Return [x, y] of the center of cell containing provided text 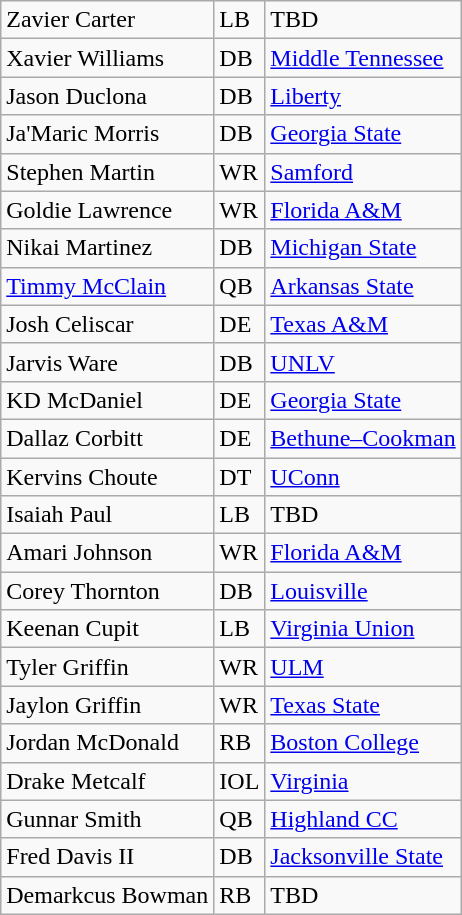
Timmy McClain [108, 286]
Jacksonville State [363, 857]
Jarvis Ware [108, 362]
Gunnar Smith [108, 819]
UNLV [363, 362]
Tyler Griffin [108, 667]
Texas State [363, 705]
Jaylon Griffin [108, 705]
Highland CC [363, 819]
Bethune–Cookman [363, 438]
Samford [363, 172]
IOL [240, 781]
Virginia [363, 781]
Kervins Choute [108, 477]
Isaiah Paul [108, 515]
Xavier Williams [108, 58]
Jordan McDonald [108, 743]
Texas A&M [363, 324]
Fred Davis II [108, 857]
Middle Tennessee [363, 58]
Drake Metcalf [108, 781]
Louisville [363, 591]
Stephen Martin [108, 172]
Demarkcus Bowman [108, 895]
Boston College [363, 743]
Liberty [363, 96]
DT [240, 477]
Keenan Cupit [108, 629]
Amari Johnson [108, 553]
Josh Celiscar [108, 324]
Corey Thornton [108, 591]
Dallaz Corbitt [108, 438]
Michigan State [363, 248]
Zavier Carter [108, 20]
Virginia Union [363, 629]
Jason Duclona [108, 96]
Arkansas State [363, 286]
KD McDaniel [108, 400]
UConn [363, 477]
Nikai Martinez [108, 248]
Goldie Lawrence [108, 210]
Ja'Maric Morris [108, 134]
ULM [363, 667]
